Pinpoint the cell where the given text exists, returning its [x, y] midpoint coordinate. 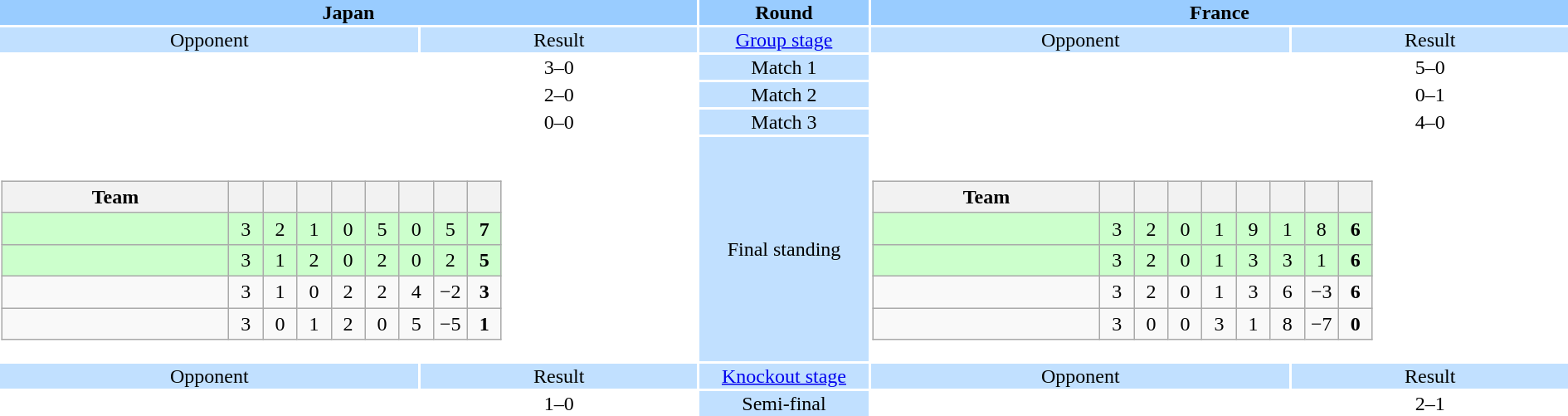
Knockout stage [784, 376]
−3 [1321, 291]
7 [485, 228]
Match 2 [784, 95]
−5 [450, 323]
1–0 [559, 404]
4 [416, 291]
−2 [450, 291]
3–0 [559, 67]
0–0 [559, 122]
Team 3 2 1 0 5 0 5 7 3 1 2 0 2 0 2 5 3 1 0 2 2 4 −2 3 3 0 1 2 0 5 −5 1 [348, 249]
Semi-final [784, 404]
Round [784, 12]
4–0 [1430, 122]
Match 3 [784, 122]
2–1 [1430, 404]
−7 [1321, 323]
Team 3 2 0 1 9 1 8 6 3 2 0 1 3 3 1 6 3 2 0 1 3 6 −3 6 3 0 0 3 1 8 −7 0 [1220, 249]
2–0 [559, 95]
9 [1253, 228]
5–0 [1430, 67]
France [1220, 12]
Match 1 [784, 67]
Final standing [784, 249]
Japan [348, 12]
0–1 [1430, 95]
Group stage [784, 40]
